Pinpoint the cell where the given text exists, returning its [X, Y] midpoint coordinate. 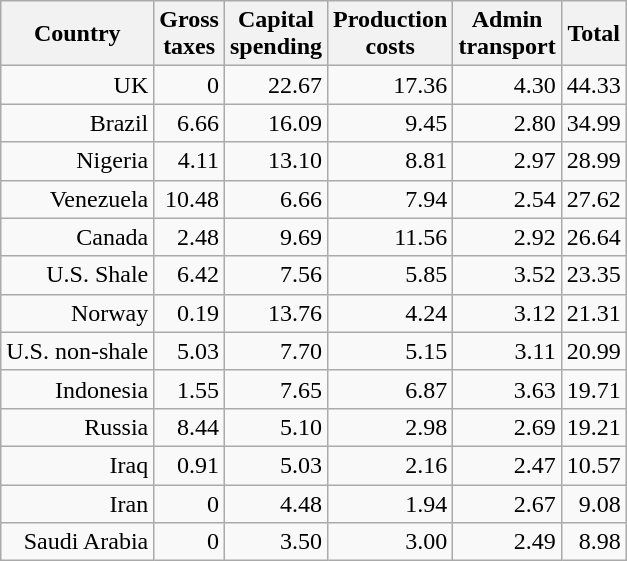
9.69 [276, 237]
10.57 [594, 465]
2.47 [507, 465]
3.11 [507, 351]
Russia [78, 427]
19.21 [594, 427]
Admintransport [507, 34]
1.55 [190, 389]
2.48 [190, 237]
7.65 [276, 389]
1.94 [390, 503]
9.08 [594, 503]
8.44 [190, 427]
Venezuela [78, 199]
19.71 [594, 389]
13.76 [276, 313]
26.64 [594, 237]
4.24 [390, 313]
5.15 [390, 351]
8.98 [594, 542]
Productioncosts [390, 34]
Iraq [78, 465]
16.09 [276, 123]
0.19 [190, 313]
Capitalspending [276, 34]
2.92 [507, 237]
4.48 [276, 503]
22.67 [276, 85]
3.00 [390, 542]
2.49 [507, 542]
4.11 [190, 161]
11.56 [390, 237]
Total [594, 34]
2.97 [507, 161]
3.52 [507, 275]
10.48 [190, 199]
Indonesia [78, 389]
6.87 [390, 389]
Iran [78, 503]
2.98 [390, 427]
5.85 [390, 275]
3.63 [507, 389]
Nigeria [78, 161]
34.99 [594, 123]
7.70 [276, 351]
5.10 [276, 427]
2.67 [507, 503]
Grosstaxes [190, 34]
Norway [78, 313]
7.94 [390, 199]
20.99 [594, 351]
21.31 [594, 313]
U.S. Shale [78, 275]
Country [78, 34]
13.10 [276, 161]
2.80 [507, 123]
0.91 [190, 465]
2.69 [507, 427]
2.16 [390, 465]
2.54 [507, 199]
4.30 [507, 85]
6.42 [190, 275]
27.62 [594, 199]
28.99 [594, 161]
17.36 [390, 85]
3.50 [276, 542]
Saudi Arabia [78, 542]
Canada [78, 237]
23.35 [594, 275]
U.S. non-shale [78, 351]
44.33 [594, 85]
UK [78, 85]
8.81 [390, 161]
9.45 [390, 123]
3.12 [507, 313]
7.56 [276, 275]
Brazil [78, 123]
